Capture the cell that displays the provided text and extract its [X, Y] central coordinate. 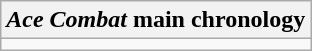
Ace Combat main chronology [156, 20]
